Search for the cell housing the specified text and yield its [X, Y] center coordinate. 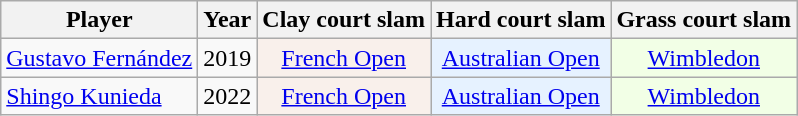
Grass court slam [704, 20]
Player [100, 20]
Clay court slam [344, 20]
Gustavo Fernández [100, 58]
Shingo Kunieda [100, 96]
Year [228, 20]
2022 [228, 96]
2019 [228, 58]
Hard court slam [521, 20]
